Scan for the cell matching the given text and deliver its (x, y) coordinate at center. 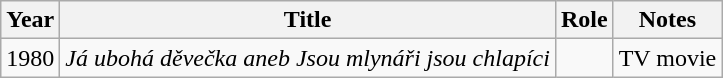
Title (308, 20)
Já ubohá děvečka aneb Jsou mlynáři jsou chlapíci (308, 58)
TV movie (668, 58)
Role (584, 20)
1980 (30, 58)
Year (30, 20)
Notes (668, 20)
